Determine the [x, y] coordinate at the center of the cell enclosing the given text.  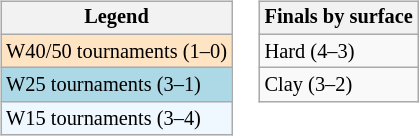
W40/50 tournaments (1–0) [116, 51]
Clay (3–2) [339, 85]
Finals by surface [339, 18]
W25 tournaments (3–1) [116, 85]
W15 tournaments (3–4) [116, 119]
Hard (4–3) [339, 51]
Legend [116, 18]
